Return [X, Y] of the center of cell containing provided text 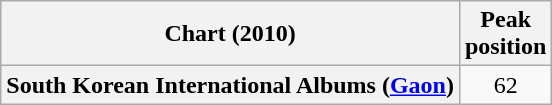
South Korean International Albums (Gaon) [230, 85]
62 [505, 85]
Peakposition [505, 34]
Chart (2010) [230, 34]
